Return [x, y] of the center of cell containing provided text 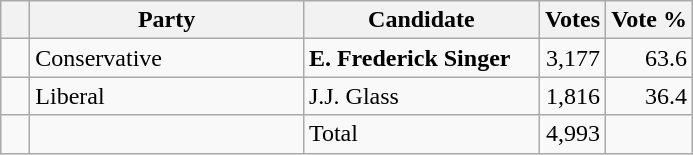
36.4 [650, 96]
Party [167, 20]
Total [421, 134]
3,177 [572, 58]
63.6 [650, 58]
J.J. Glass [421, 96]
4,993 [572, 134]
Candidate [421, 20]
Votes [572, 20]
E. Frederick Singer [421, 58]
1,816 [572, 96]
Liberal [167, 96]
Vote % [650, 20]
Conservative [167, 58]
